For the text-containing cell, return its midpoint in [x, y] coordinate format. 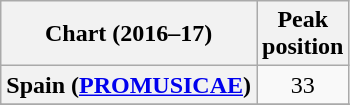
Chart (2016–17) [129, 34]
33 [303, 85]
Peak position [303, 34]
Spain (PROMUSICAE) [129, 85]
